Detect which cell encompasses the target text, then output its [x, y] center coordinate. 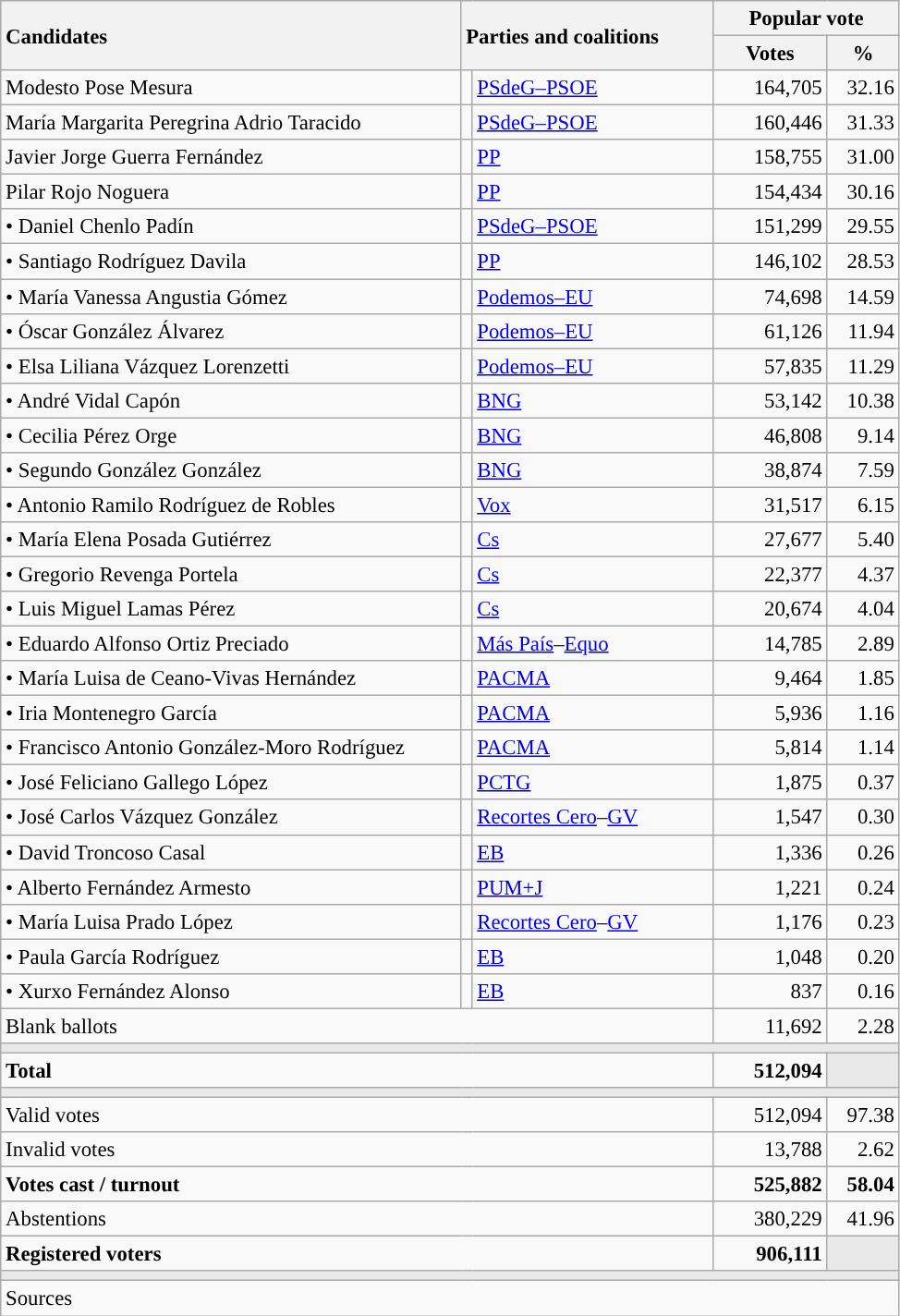
• Cecilia Pérez Orge [231, 435]
525,882 [771, 1185]
Blank ballots [357, 1026]
32.16 [863, 88]
837 [771, 992]
27,677 [771, 540]
30.16 [863, 192]
• Iria Montenegro García [231, 713]
31.00 [863, 157]
• María Luisa Prado López [231, 921]
2.28 [863, 1026]
• Eduardo Alfonso Ortiz Preciado [231, 644]
4.37 [863, 574]
María Margarita Peregrina Adrio Taracido [231, 123]
Votes [771, 54]
1.16 [863, 713]
0.20 [863, 957]
146,102 [771, 262]
154,434 [771, 192]
13,788 [771, 1150]
Sources [450, 1298]
14.59 [863, 297]
164,705 [771, 88]
Vox [593, 505]
41.96 [863, 1219]
• David Troncoso Casal [231, 852]
10.38 [863, 400]
Total [357, 1070]
31,517 [771, 505]
• Antonio Ramilo Rodríguez de Robles [231, 505]
5.40 [863, 540]
0.37 [863, 783]
2.89 [863, 644]
74,698 [771, 297]
• Óscar González Álvarez [231, 331]
1,875 [771, 783]
11.29 [863, 366]
1.85 [863, 678]
Invalid votes [357, 1150]
11.94 [863, 331]
• José Carlos Vázquez González [231, 818]
Registered voters [357, 1254]
• Francisco Antonio González-Moro Rodríguez [231, 748]
Candidates [231, 35]
% [863, 54]
97.38 [863, 1115]
0.24 [863, 887]
53,142 [771, 400]
• Daniel Chenlo Padín [231, 226]
Parties and coalitions [588, 35]
0.30 [863, 818]
Popular vote [806, 18]
Javier Jorge Guerra Fernández [231, 157]
151,299 [771, 226]
• María Luisa de Ceano-Vivas Hernández [231, 678]
9.14 [863, 435]
Modesto Pose Mesura [231, 88]
57,835 [771, 366]
• Gregorio Revenga Portela [231, 574]
14,785 [771, 644]
• Santiago Rodríguez Davila [231, 262]
29.55 [863, 226]
• José Feliciano Gallego López [231, 783]
380,229 [771, 1219]
9,464 [771, 678]
2.62 [863, 1150]
1,336 [771, 852]
46,808 [771, 435]
31.33 [863, 123]
1,547 [771, 818]
28.53 [863, 262]
1,221 [771, 887]
4.04 [863, 609]
• Segundo González González [231, 470]
6.15 [863, 505]
906,111 [771, 1254]
5,814 [771, 748]
• André Vidal Capón [231, 400]
61,126 [771, 331]
158,755 [771, 157]
Valid votes [357, 1115]
Votes cast / turnout [357, 1185]
38,874 [771, 470]
PUM+J [593, 887]
• Luis Miguel Lamas Pérez [231, 609]
• María Vanessa Angustia Gómez [231, 297]
5,936 [771, 713]
Abstentions [357, 1219]
• María Elena Posada Gutiérrez [231, 540]
160,446 [771, 123]
20,674 [771, 609]
0.16 [863, 992]
22,377 [771, 574]
0.23 [863, 921]
Pilar Rojo Noguera [231, 192]
1,048 [771, 957]
• Xurxo Fernández Alonso [231, 992]
58.04 [863, 1185]
0.26 [863, 852]
1,176 [771, 921]
• Paula García Rodríguez [231, 957]
PCTG [593, 783]
• Elsa Liliana Vázquez Lorenzetti [231, 366]
Más País–Equo [593, 644]
1.14 [863, 748]
7.59 [863, 470]
11,692 [771, 1026]
• Alberto Fernández Armesto [231, 887]
